Return [x, y] of the center of cell containing provided text 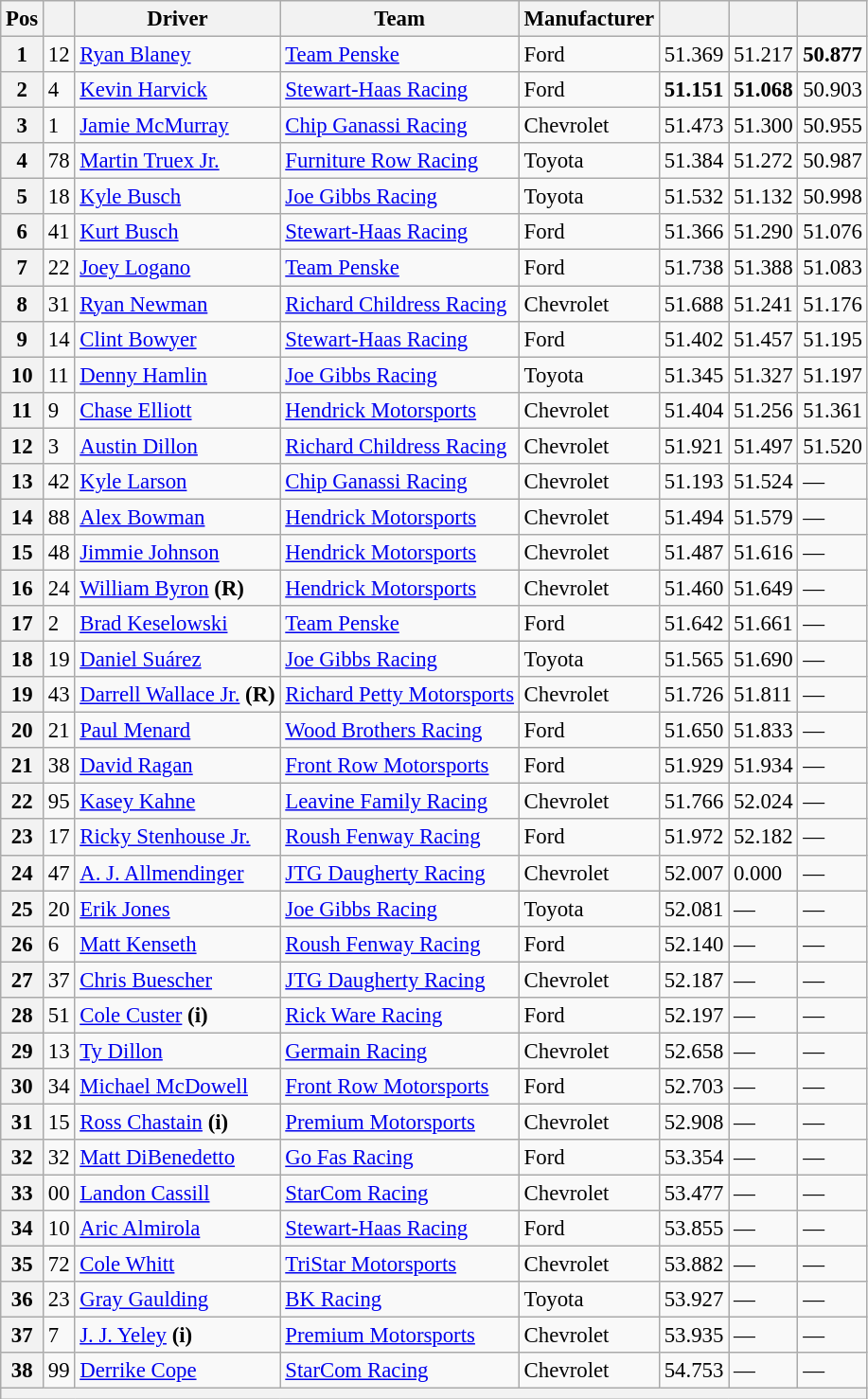
51.272 [763, 161]
51.176 [833, 304]
52.908 [693, 1122]
51.290 [763, 232]
Cole Custer (i) [178, 1016]
Ryan Blaney [178, 55]
47 [59, 873]
51.457 [763, 339]
51.661 [763, 624]
26 [23, 944]
50.955 [833, 126]
53.935 [693, 1336]
Pos [23, 19]
51.076 [833, 232]
53.354 [693, 1158]
51.402 [693, 339]
95 [59, 802]
Joey Logano [178, 268]
99 [59, 1372]
Richard Petty Motorsports [399, 695]
36 [23, 1300]
29 [23, 1051]
Team [399, 19]
51.132 [763, 197]
78 [59, 161]
J. J. Yeley (i) [178, 1336]
Derrike Cope [178, 1372]
51.726 [693, 695]
Jamie McMurray [178, 126]
Alex Bowman [178, 517]
52.007 [693, 873]
0.000 [763, 873]
51.327 [763, 375]
51.579 [763, 517]
Ryan Newman [178, 304]
52.024 [763, 802]
72 [59, 1265]
53.477 [693, 1194]
51.972 [693, 838]
51.524 [763, 482]
50.998 [833, 197]
52.197 [693, 1016]
51.532 [693, 197]
51.650 [693, 731]
50.903 [833, 90]
51.256 [763, 410]
Michael McDowell [178, 1087]
51.649 [763, 588]
51.811 [763, 695]
51.738 [693, 268]
25 [23, 909]
TriStar Motorsports [399, 1265]
33 [23, 1194]
52.658 [693, 1051]
Denny Hamlin [178, 375]
Kyle Busch [178, 197]
51.366 [693, 232]
Darrell Wallace Jr. (R) [178, 695]
52.187 [693, 980]
Wood Brothers Racing [399, 731]
Paul Menard [178, 731]
Chase Elliott [178, 410]
51.616 [763, 553]
Kasey Kahne [178, 802]
51.384 [693, 161]
51.345 [693, 375]
28 [23, 1016]
A. J. Allmendinger [178, 873]
52.140 [693, 944]
52.182 [763, 838]
27 [23, 980]
51.193 [693, 482]
51.487 [693, 553]
Ricky Stenhouse Jr. [178, 838]
50.987 [833, 161]
Kevin Harvick [178, 90]
41 [59, 232]
42 [59, 482]
51.934 [763, 766]
51.688 [693, 304]
Landon Cassill [178, 1194]
51.388 [763, 268]
53.882 [693, 1265]
Manufacturer [589, 19]
51.241 [763, 304]
Driver [178, 19]
16 [23, 588]
48 [59, 553]
Martin Truex Jr. [178, 161]
43 [59, 695]
51.494 [693, 517]
Daniel Suárez [178, 660]
51.520 [833, 446]
Ross Chastain (i) [178, 1122]
52.081 [693, 909]
Rick Ware Racing [399, 1016]
Austin Dillon [178, 446]
51.151 [693, 90]
51.642 [693, 624]
51.473 [693, 126]
51.217 [763, 55]
51.068 [763, 90]
Aric Almirola [178, 1229]
51.929 [693, 766]
52.703 [693, 1087]
51.766 [693, 802]
51.361 [833, 410]
51.690 [763, 660]
53.927 [693, 1300]
Cole Whitt [178, 1265]
30 [23, 1087]
Matt DiBenedetto [178, 1158]
51.404 [693, 410]
Chris Buescher [178, 980]
53.855 [693, 1229]
Erik Jones [178, 909]
Go Fas Racing [399, 1158]
Leavine Family Racing [399, 802]
David Ragan [178, 766]
00 [59, 1194]
51.565 [693, 660]
51.195 [833, 339]
51.833 [763, 731]
51.300 [763, 126]
Furniture Row Racing [399, 161]
BK Racing [399, 1300]
5 [23, 197]
51.197 [833, 375]
51 [59, 1016]
Brad Keselowski [178, 624]
Matt Kenseth [178, 944]
Ty Dillon [178, 1051]
51.369 [693, 55]
54.753 [693, 1372]
51.460 [693, 588]
50.877 [833, 55]
51.497 [763, 446]
Gray Gaulding [178, 1300]
Germain Racing [399, 1051]
51.921 [693, 446]
Clint Bowyer [178, 339]
Kurt Busch [178, 232]
88 [59, 517]
51.083 [833, 268]
Kyle Larson [178, 482]
Jimmie Johnson [178, 553]
8 [23, 304]
35 [23, 1265]
William Byron (R) [178, 588]
